Locate the cell with the specified text and output its (X, Y) center coordinate. 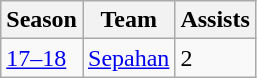
Sepahan (128, 58)
Team (128, 20)
17–18 (42, 58)
2 (215, 58)
Assists (215, 20)
Season (42, 20)
